Output the (X, Y) coordinate of the center of the cell containing the given text.  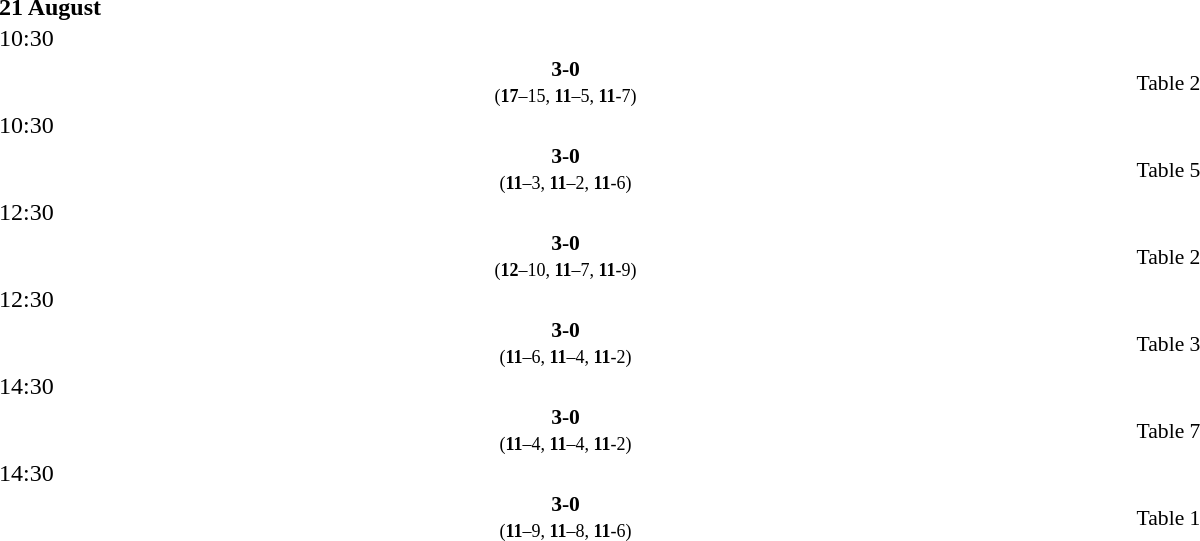
3-0 (17–15, 11–5, 11-7) (566, 82)
3-0 (11–3, 11–2, 11-6) (566, 169)
3-0 (12–10, 11–7, 11-9) (566, 256)
3-0 (11–6, 11–4, 11-2) (566, 343)
3-0 (11–4, 11–4, 11-2) (566, 430)
